For the text-containing cell, return its midpoint in (x, y) coordinate format. 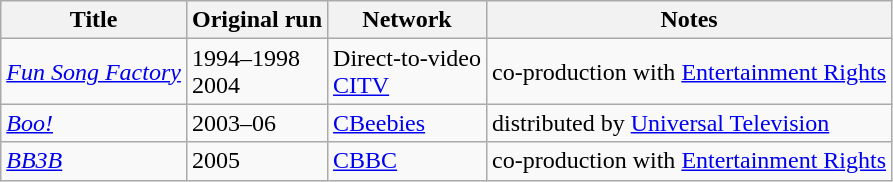
Direct-to-videoCITV (408, 72)
CBeebies (408, 123)
Original run (256, 20)
2005 (256, 161)
1994–19982004 (256, 72)
Title (94, 20)
BB3B (94, 161)
distributed by Universal Television (690, 123)
CBBC (408, 161)
Fun Song Factory (94, 72)
2003–06 (256, 123)
Boo! (94, 123)
Notes (690, 20)
Network (408, 20)
